Locate the cell with the specified text and output its [x, y] center coordinate. 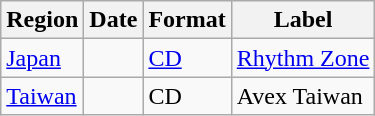
Avex Taiwan [303, 96]
Rhythm Zone [303, 58]
Label [303, 20]
Japan [42, 58]
Region [42, 20]
Date [114, 20]
Taiwan [42, 96]
Format [187, 20]
